Provide the (X, Y) coordinate of the cell's center where the given text is located.  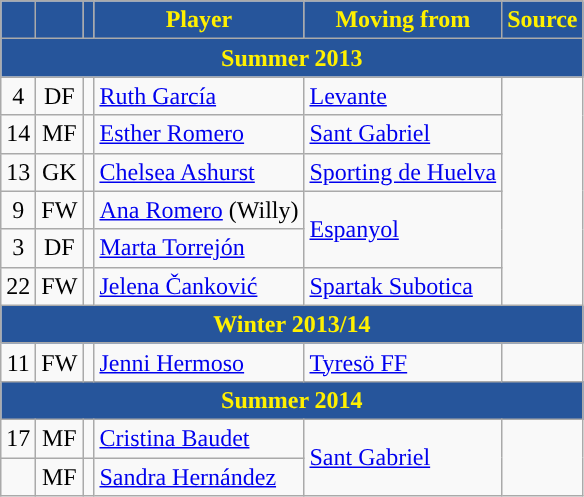
Marta Torrejón (199, 248)
22 (18, 286)
17 (18, 438)
Sporting de Huelva (403, 172)
Summer 2014 (292, 400)
Source (542, 20)
4 (18, 96)
3 (18, 248)
Player (199, 20)
Esther Romero (199, 134)
Spartak Subotica (403, 286)
Ruth García (199, 96)
Moving from (403, 20)
Summer 2013 (292, 58)
Jelena Čanković (199, 286)
Chelsea Ashurst (199, 172)
13 (18, 172)
9 (18, 210)
Levante (403, 96)
Tyresö FF (403, 362)
Espanyol (403, 229)
11 (18, 362)
14 (18, 134)
Cristina Baudet (199, 438)
Ana Romero (Willy) (199, 210)
Sandra Hernández (199, 477)
Jenni Hermoso (199, 362)
GK (60, 172)
Winter 2013/14 (292, 324)
